Pinpoint the cell where the given text exists, returning its (X, Y) midpoint coordinate. 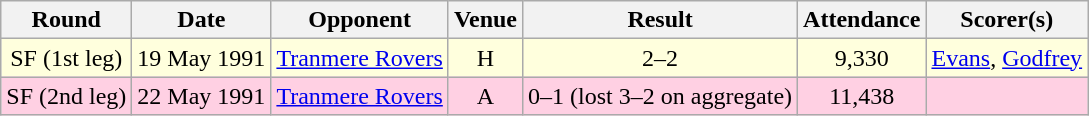
SF (1st leg) (66, 58)
0–1 (lost 3–2 on aggregate) (660, 96)
A (485, 96)
Date (202, 20)
Attendance (862, 20)
19 May 1991 (202, 58)
22 May 1991 (202, 96)
9,330 (862, 58)
Scorer(s) (1007, 20)
Evans, Godfrey (1007, 58)
Opponent (360, 20)
H (485, 58)
11,438 (862, 96)
SF (2nd leg) (66, 96)
Result (660, 20)
2–2 (660, 58)
Venue (485, 20)
Round (66, 20)
